For the text-containing cell, return its midpoint in [X, Y] coordinate format. 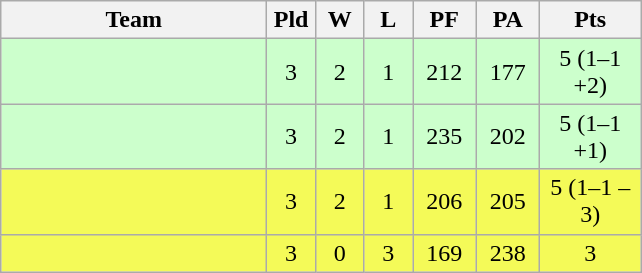
169 [444, 253]
5 (1–1 +1) [590, 136]
Pts [590, 20]
177 [508, 72]
205 [508, 202]
0 [340, 253]
238 [508, 253]
PA [508, 20]
Team [134, 20]
5 (1–1 –3) [590, 202]
L [388, 20]
202 [508, 136]
Pld [292, 20]
212 [444, 72]
235 [444, 136]
206 [444, 202]
PF [444, 20]
5 (1–1 +2) [590, 72]
W [340, 20]
